Find where the given text appears and provide that cell's center as (x, y) coordinate. 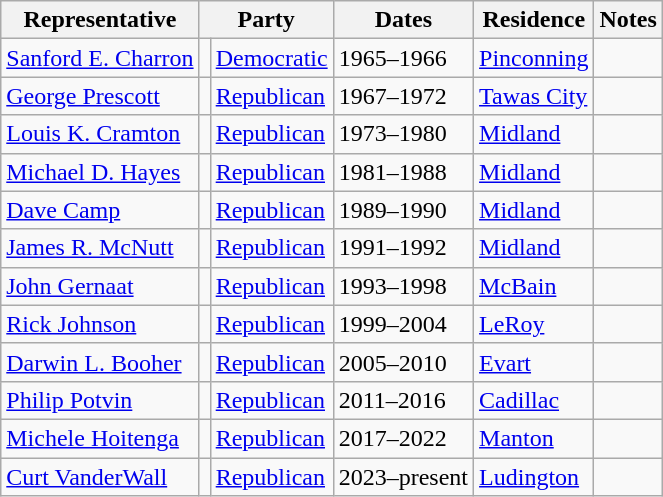
Democratic (272, 58)
1993–1998 (403, 286)
James R. McNutt (100, 248)
Philip Potvin (100, 400)
Louis K. Cramton (100, 134)
1973–1980 (403, 134)
1967–1972 (403, 96)
Manton (534, 438)
Dave Camp (100, 210)
1989–1990 (403, 210)
John Gernaat (100, 286)
Dates (403, 20)
Curt VanderWall (100, 477)
Michael D. Hayes (100, 172)
Residence (534, 20)
1981–1988 (403, 172)
Pinconning (534, 58)
1965–1966 (403, 58)
2017–2022 (403, 438)
Sanford E. Charron (100, 58)
Darwin L. Booher (100, 362)
1991–1992 (403, 248)
Representative (100, 20)
Evart (534, 362)
LeRoy (534, 324)
Party (266, 20)
2011–2016 (403, 400)
2023–present (403, 477)
Ludington (534, 477)
Cadillac (534, 400)
Michele Hoitenga (100, 438)
Tawas City (534, 96)
2005–2010 (403, 362)
1999–2004 (403, 324)
George Prescott (100, 96)
Rick Johnson (100, 324)
McBain (534, 286)
Notes (628, 20)
